Identify which cell holds the provided text, then report its [x, y] central coordinate. 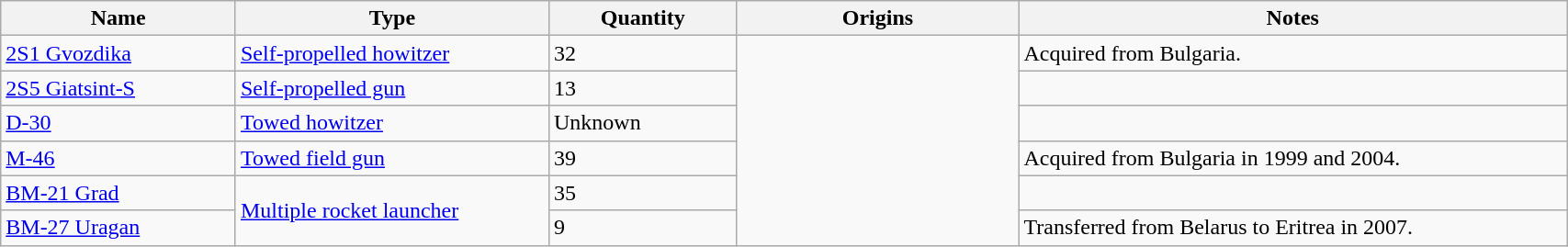
Notes [1293, 18]
BM-21 Grad [118, 193]
2S1 Gvozdika [118, 53]
Acquired from Bulgaria. [1293, 53]
32 [643, 53]
2S5 Giatsint-S [118, 88]
Quantity [643, 18]
Name [118, 18]
M-46 [118, 158]
Origins [878, 18]
Self-propelled howitzer [391, 53]
Transferred from Belarus to Eritrea in 2007. [1293, 228]
D-30 [118, 123]
9 [643, 228]
13 [643, 88]
39 [643, 158]
35 [643, 193]
Multiple rocket launcher [391, 210]
Unknown [643, 123]
Acquired from Bulgaria in 1999 and 2004. [1293, 158]
Self-propelled gun [391, 88]
Towed howitzer [391, 123]
BM-27 Uragan [118, 228]
Type [391, 18]
Towed field gun [391, 158]
